Determine the (x, y) coordinate at the center of the cell enclosing the given text.  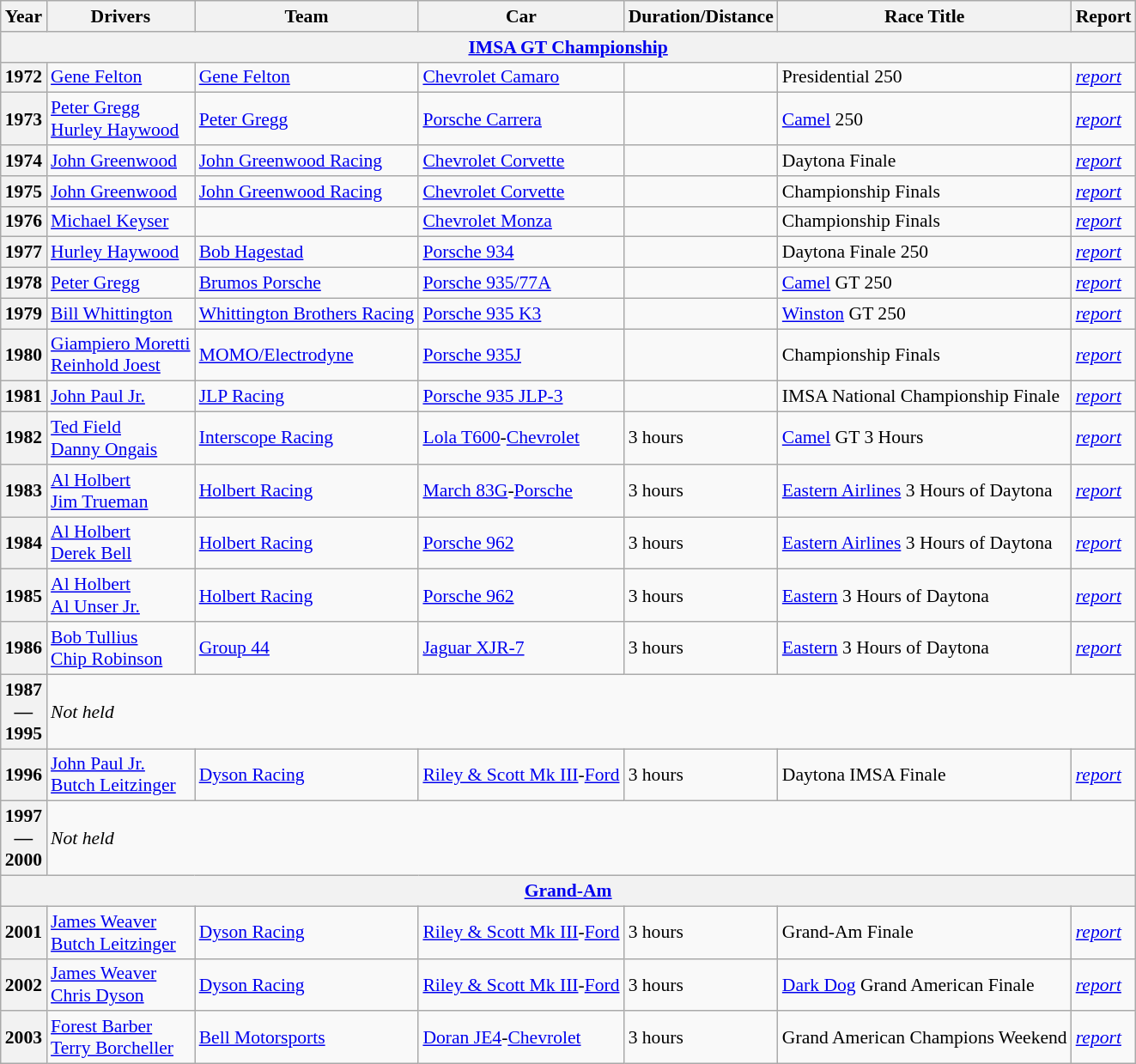
Grand American Champions Weekend (925, 1037)
Daytona IMSA Finale (925, 775)
Al Holbert Al Unser Jr. (120, 596)
March 83G-Porsche (520, 491)
Grand-Am Finale (925, 933)
Camel GT 250 (925, 283)
Brumos Porsche (307, 283)
Doran JE4-Chevrolet (520, 1037)
Daytona Finale (925, 161)
John Paul Jr. (120, 397)
2003 (24, 1037)
2001 (24, 933)
1986 (24, 648)
Porsche Carrera (520, 119)
MOMO/Electrodyne (307, 356)
1983 (24, 491)
Porsche 935 JLP-3 (520, 397)
Car (520, 16)
Dark Dog Grand American Finale (925, 984)
Bob Hagestad (307, 252)
Presidential 250 (925, 77)
1982 (24, 438)
Drivers (120, 16)
Peter Gregg Hurley Haywood (120, 119)
1997—2000 (24, 838)
Team (307, 16)
John Paul Jr. Butch Leitzinger (120, 775)
2002 (24, 984)
1985 (24, 596)
Forest Barber Terry Borcheller (120, 1037)
Bell Motorsports (307, 1037)
Interscope Racing (307, 438)
IMSA GT Championship (568, 47)
1984 (24, 543)
1975 (24, 192)
Giampiero Moretti Reinhold Joest (120, 356)
Whittington Brothers Racing (307, 313)
Grand-Am (568, 891)
Michael Keyser (120, 222)
1973 (24, 119)
Bill Whittington (120, 313)
Group 44 (307, 648)
Report (1104, 16)
Bob Tullius Chip Robinson (120, 648)
1979 (24, 313)
Winston GT 250 (925, 313)
Jaguar XJR-7 (520, 648)
James Weaver Chris Dyson (120, 984)
1981 (24, 397)
1974 (24, 161)
Porsche 935J (520, 356)
Porsche 934 (520, 252)
1978 (24, 283)
Ted Field Danny Ongais (120, 438)
1972 (24, 77)
1977 (24, 252)
1976 (24, 222)
Porsche 935 K3 (520, 313)
Race Title (925, 16)
James Weaver Butch Leitzinger (120, 933)
Chevrolet Camaro (520, 77)
Camel GT 3 Hours (925, 438)
Lola T600-Chevrolet (520, 438)
Daytona Finale 250 (925, 252)
1980 (24, 356)
Al Holbert Jim Trueman (120, 491)
1987—1995 (24, 711)
Year (24, 16)
IMSA National Championship Finale (925, 397)
Hurley Haywood (120, 252)
Al Holbert Derek Bell (120, 543)
Camel 250 (925, 119)
Chevrolet Monza (520, 222)
Porsche 935/77A (520, 283)
JLP Racing (307, 397)
1996 (24, 775)
Duration/Distance (701, 16)
